Pinpoint the cell where the given text exists, returning its (X, Y) midpoint coordinate. 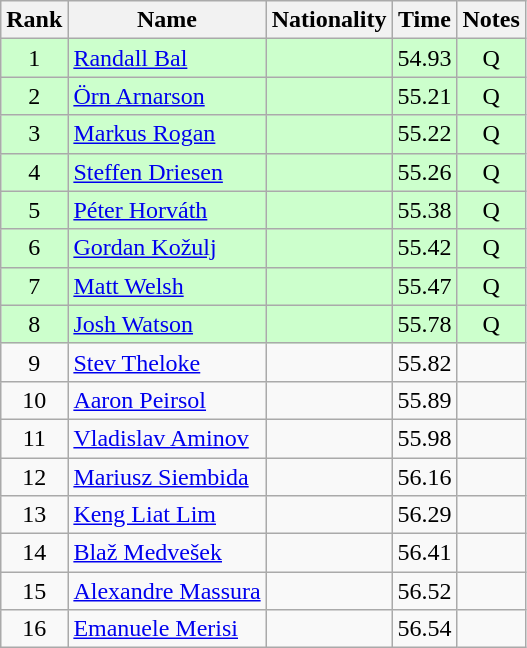
Gordan Kožulj (167, 248)
13 (34, 515)
55.22 (424, 134)
56.41 (424, 553)
Markus Rogan (167, 134)
Mariusz Siembida (167, 477)
Nationality (329, 20)
7 (34, 286)
56.16 (424, 477)
8 (34, 324)
Stev Theloke (167, 362)
Time (424, 20)
Vladislav Aminov (167, 438)
Rank (34, 20)
Name (167, 20)
55.47 (424, 286)
Péter Horváth (167, 210)
55.89 (424, 400)
Örn Arnarson (167, 96)
4 (34, 172)
Aaron Peirsol (167, 400)
Randall Bal (167, 58)
55.82 (424, 362)
55.21 (424, 96)
Emanuele Merisi (167, 629)
1 (34, 58)
2 (34, 96)
Notes (491, 20)
9 (34, 362)
Keng Liat Lim (167, 515)
Alexandre Massura (167, 591)
15 (34, 591)
56.54 (424, 629)
55.98 (424, 438)
Matt Welsh (167, 286)
54.93 (424, 58)
16 (34, 629)
55.42 (424, 248)
55.78 (424, 324)
6 (34, 248)
3 (34, 134)
56.52 (424, 591)
Blaž Medvešek (167, 553)
Josh Watson (167, 324)
11 (34, 438)
14 (34, 553)
Steffen Driesen (167, 172)
55.38 (424, 210)
12 (34, 477)
56.29 (424, 515)
10 (34, 400)
5 (34, 210)
55.26 (424, 172)
